Find where the given text appears and provide that cell's center as [X, Y] coordinate. 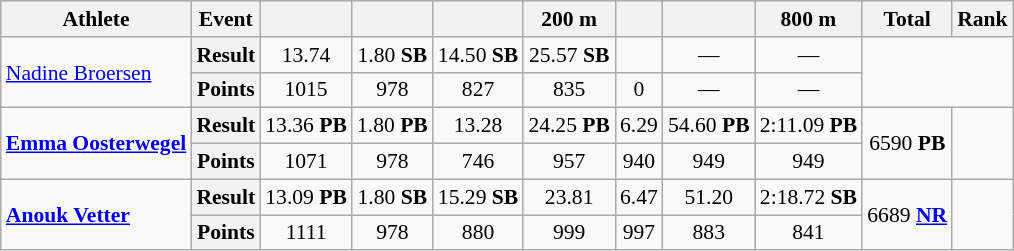
Total [907, 19]
6.47 [639, 197]
6.29 [639, 126]
200 m [569, 19]
25.57 SB [569, 55]
23.81 [569, 197]
Rank [982, 19]
880 [478, 233]
883 [709, 233]
Emma Oosterwegel [96, 144]
15.29 SB [478, 197]
24.25 PB [569, 126]
841 [809, 233]
13.28 [478, 126]
54.60 PB [709, 126]
13.09 PB [306, 197]
999 [569, 233]
6590 PB [907, 144]
0 [639, 90]
2:11.09 PB [809, 126]
957 [569, 162]
835 [569, 90]
Nadine Broersen [96, 72]
1111 [306, 233]
1015 [306, 90]
1071 [306, 162]
Anouk Vetter [96, 214]
1.80 PB [392, 126]
940 [639, 162]
51.20 [709, 197]
2:18.72 SB [809, 197]
Athlete [96, 19]
827 [478, 90]
746 [478, 162]
997 [639, 233]
13.74 [306, 55]
14.50 SB [478, 55]
800 m [809, 19]
6689 NR [907, 214]
Event [226, 19]
13.36 PB [306, 126]
